Extract the [x, y] coordinate from the center of the cell holding the provided text.  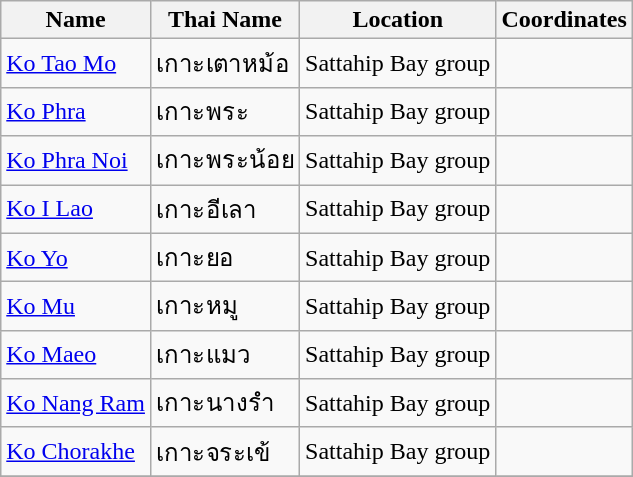
Ko Mu [76, 306]
Ko Nang Ram [76, 404]
Name [76, 20]
เกาะพระน้อย [224, 160]
เกาะแมว [224, 354]
Location [398, 20]
เกาะนางรำ [224, 404]
เกาะพระ [224, 112]
Ko I Lao [76, 208]
Ko Tao Mo [76, 64]
เกาะยอ [224, 258]
เกาะหมู [224, 306]
Thai Name [224, 20]
Coordinates [564, 20]
Ko Phra [76, 112]
Ko Maeo [76, 354]
เกาะจระเข้ [224, 452]
Ko Chorakhe [76, 452]
เกาะเตาหม้อ [224, 64]
Ko Yo [76, 258]
เกาะอีเลา [224, 208]
Ko Phra Noi [76, 160]
